Output the [x, y] coordinate of the center of the cell containing the given text.  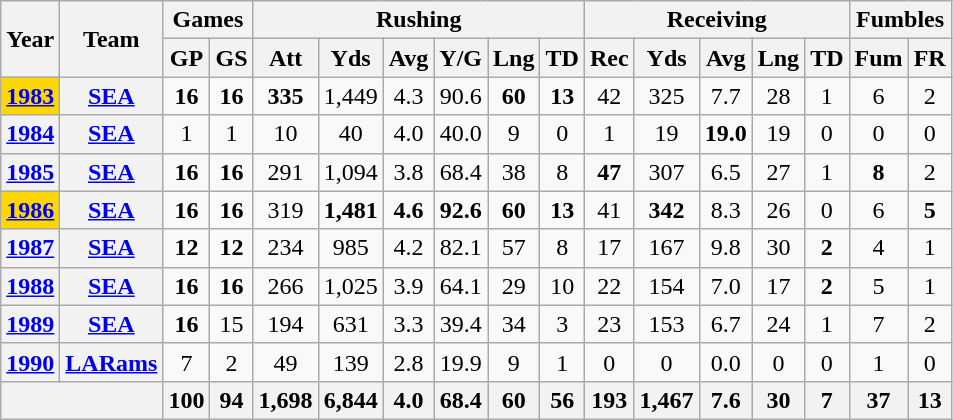
64.1 [461, 286]
1990 [30, 362]
27 [778, 172]
57 [514, 248]
7.7 [726, 96]
37 [878, 400]
34 [514, 324]
325 [666, 96]
985 [350, 248]
Year [30, 39]
Fumbles [900, 20]
153 [666, 324]
39.4 [461, 324]
342 [666, 210]
1,094 [350, 172]
266 [286, 286]
82.1 [461, 248]
6,844 [350, 400]
319 [286, 210]
4.6 [408, 210]
Receiving [716, 20]
1985 [30, 172]
Fum [878, 58]
90.6 [461, 96]
1989 [30, 324]
3.3 [408, 324]
1,449 [350, 96]
193 [609, 400]
92.6 [461, 210]
FR [930, 58]
19.0 [726, 134]
2.8 [408, 362]
26 [778, 210]
15 [232, 324]
139 [350, 362]
Team [112, 39]
42 [609, 96]
1988 [30, 286]
291 [286, 172]
307 [666, 172]
167 [666, 248]
19.9 [461, 362]
3.9 [408, 286]
29 [514, 286]
40.0 [461, 134]
Y/G [461, 58]
23 [609, 324]
194 [286, 324]
335 [286, 96]
41 [609, 210]
28 [778, 96]
1,025 [350, 286]
1984 [30, 134]
GS [232, 58]
100 [186, 400]
3 [562, 324]
6.7 [726, 324]
1,698 [286, 400]
4 [878, 248]
1986 [30, 210]
22 [609, 286]
Games [208, 20]
154 [666, 286]
1,481 [350, 210]
8.3 [726, 210]
0.0 [726, 362]
40 [350, 134]
56 [562, 400]
1983 [30, 96]
1,467 [666, 400]
7.0 [726, 286]
631 [350, 324]
4.2 [408, 248]
7.6 [726, 400]
GP [186, 58]
49 [286, 362]
1987 [30, 248]
94 [232, 400]
3.8 [408, 172]
LARams [112, 362]
Rushing [418, 20]
234 [286, 248]
4.3 [408, 96]
9.8 [726, 248]
Att [286, 58]
Rec [609, 58]
24 [778, 324]
38 [514, 172]
47 [609, 172]
6.5 [726, 172]
